Scan for the cell matching the given text and deliver its (X, Y) coordinate at center. 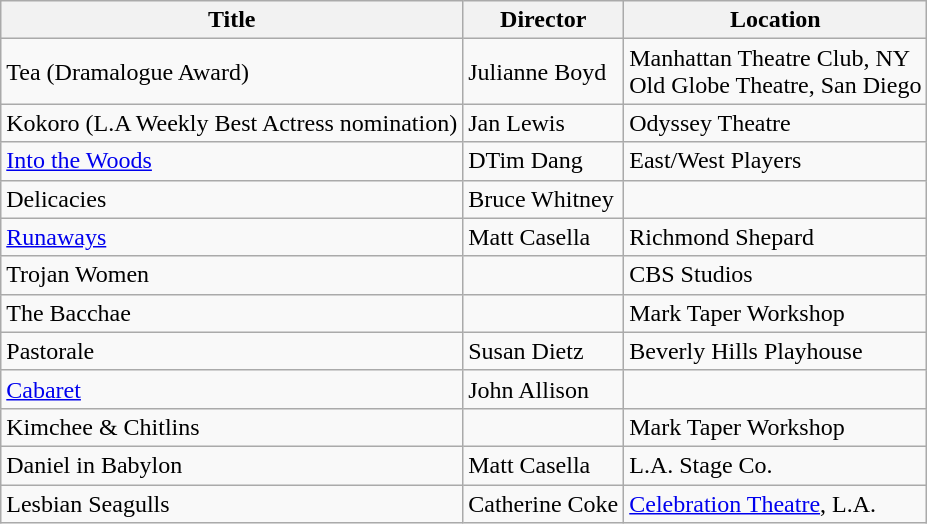
John Allison (544, 389)
Odyssey Theatre (776, 123)
Tea (Dramalogue Award) (232, 72)
Trojan Women (232, 275)
Delicacies (232, 199)
East/West Players (776, 161)
Bruce Whitney (544, 199)
Into the Woods (232, 161)
Richmond Shepard (776, 237)
Kokoro (L.A Weekly Best Actress nomination) (232, 123)
Catherine Coke (544, 503)
Runaways (232, 237)
Manhattan Theatre Club, NYOld Globe Theatre, San Diego (776, 72)
Jan Lewis (544, 123)
Daniel in Babylon (232, 465)
Julianne Boyd (544, 72)
Kimchee & Chitlins (232, 427)
Beverly Hills Playhouse (776, 351)
Susan Dietz (544, 351)
Director (544, 20)
DTim Dang (544, 161)
Pastorale (232, 351)
The Bacchae (232, 313)
L.A. Stage Co. (776, 465)
Celebration Theatre, L.A. (776, 503)
Lesbian Seagulls (232, 503)
Cabaret (232, 389)
Location (776, 20)
CBS Studios (776, 275)
Title (232, 20)
